Find where the given text appears and provide that cell's center as [X, Y] coordinate. 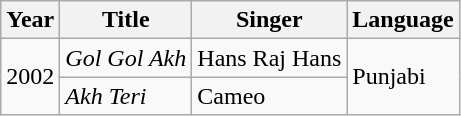
Cameo [270, 96]
Gol Gol Akh [126, 58]
Title [126, 20]
Akh Teri [126, 96]
Singer [270, 20]
Language [403, 20]
2002 [30, 77]
Hans Raj Hans [270, 58]
Punjabi [403, 77]
Year [30, 20]
